Locate the cell with the specified text and output its [x, y] center coordinate. 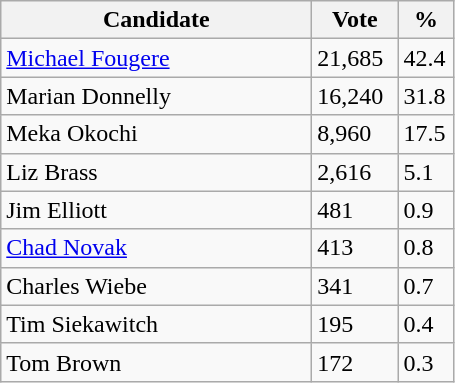
195 [355, 324]
Vote [355, 20]
413 [355, 248]
Candidate [156, 20]
341 [355, 286]
42.4 [426, 58]
5.1 [426, 172]
Meka Okochi [156, 134]
0.9 [426, 210]
31.8 [426, 96]
0.4 [426, 324]
Liz Brass [156, 172]
2,616 [355, 172]
17.5 [426, 134]
0.8 [426, 248]
Tom Brown [156, 362]
0.7 [426, 286]
16,240 [355, 96]
21,685 [355, 58]
Michael Fougere [156, 58]
8,960 [355, 134]
% [426, 20]
481 [355, 210]
Marian Donnelly [156, 96]
172 [355, 362]
Chad Novak [156, 248]
0.3 [426, 362]
Jim Elliott [156, 210]
Charles Wiebe [156, 286]
Tim Siekawitch [156, 324]
